Scan for the cell matching the given text and deliver its [x, y] coordinate at center. 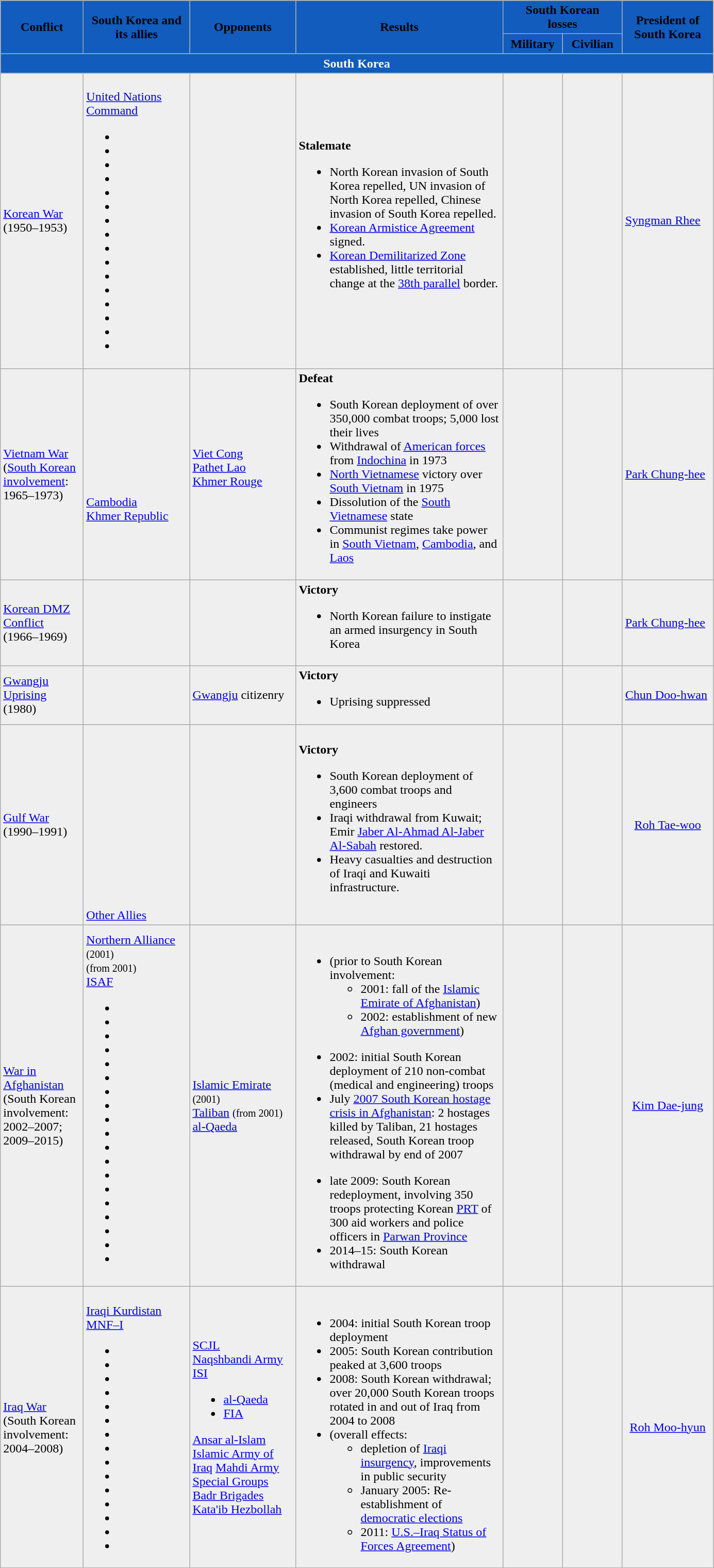
Iraqi Kurdistan MNF–I [137, 1427]
Korean War(1950–1953) [42, 221]
South Korea and its allies [137, 27]
Other Allies [137, 824]
SCJL Naqshbandi Army ISI al-Qaeda FIA Ansar al-Islam Islamic Army of Iraq Mahdi Army Special Groups Badr Brigades Kata'ib Hezbollah [243, 1427]
Islamic Emirate (2001) Taliban (from 2001) al-Qaeda [243, 1106]
South Koreanlosses [562, 18]
Civilian [592, 44]
War in Afghanistan(South Korean involvement: 2002–2007; 2009–2015) [42, 1106]
Roh Moo-hyun [668, 1427]
VictoryNorth Korean failure to instigate an armed insurgency in South Korea [399, 623]
Conflict [42, 27]
Iraq War(South Korean involvement: 2004–2008) [42, 1427]
President of South Korea [668, 27]
Gwangju citizenry [243, 695]
United Nations Command [137, 221]
Korean DMZ Conflict(1966–1969) [42, 623]
Gwangju Uprising(1980) [42, 695]
Kim Dae-jung [668, 1106]
Cambodia Khmer Republic [137, 474]
Gulf War(1990–1991) [42, 824]
Northern Alliance (2001) (from 2001) ISAF [137, 1106]
Chun Doo-hwan [668, 695]
Viet Cong Pathet Lao Khmer Rouge [243, 474]
Syngman Rhee [668, 221]
Opponents [243, 27]
Vietnam War(South Korean involvement: 1965–1973) [42, 474]
South Korea [357, 63]
VictoryUprising suppressed [399, 695]
Roh Tae-woo [668, 824]
Results [399, 27]
Military [533, 44]
